Locate the cell with the specified text and output its (x, y) center coordinate. 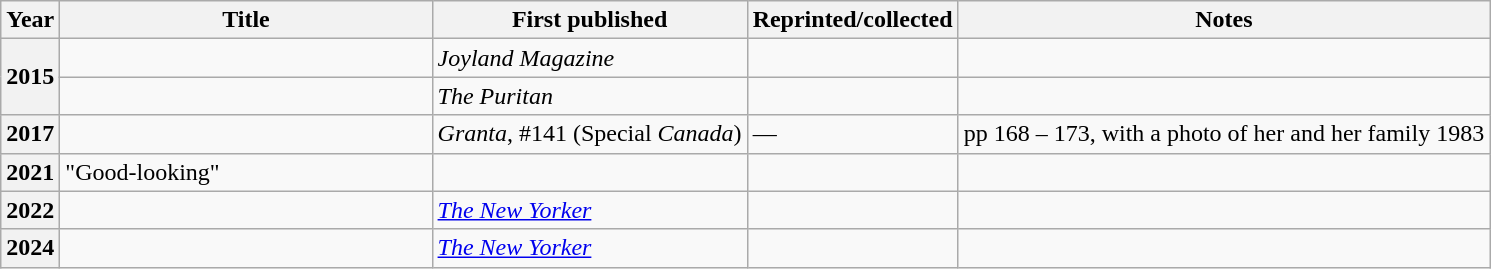
The Puritan (590, 96)
— (852, 134)
Joyland Magazine (590, 58)
Reprinted/collected (852, 20)
2022 (30, 210)
2015 (30, 77)
2024 (30, 248)
2017 (30, 134)
Granta, #141 (Special Canada) (590, 134)
pp 168 – 173, with a photo of her and her family 1983 (1224, 134)
Title (246, 20)
Notes (1224, 20)
"Good-looking" (246, 172)
2021 (30, 172)
First published (590, 20)
Year (30, 20)
